Scan for the cell matching the given text and deliver its (x, y) coordinate at center. 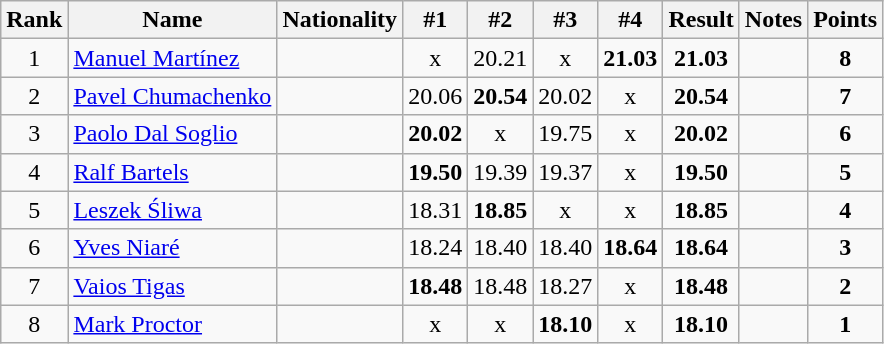
Yves Niaré (172, 248)
Nationality (340, 20)
Paolo Dal Soglio (172, 134)
20.06 (436, 96)
18.27 (566, 286)
Name (172, 20)
Manuel Martínez (172, 58)
Result (701, 20)
19.75 (566, 134)
19.39 (500, 172)
Rank (34, 20)
18.24 (436, 248)
18.31 (436, 210)
Leszek Śliwa (172, 210)
Ralf Bartels (172, 172)
Mark Proctor (172, 324)
20.21 (500, 58)
Points (846, 20)
#4 (630, 20)
#1 (436, 20)
19.37 (566, 172)
Pavel Chumachenko (172, 96)
#2 (500, 20)
Notes (773, 20)
#3 (566, 20)
Vaios Tigas (172, 286)
